Locate the cell with the specified text and output its (x, y) center coordinate. 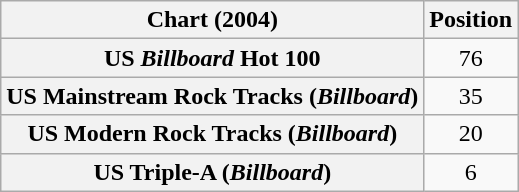
US Triple-A (Billboard) (212, 172)
35 (471, 96)
Position (471, 20)
20 (471, 134)
US Modern Rock Tracks (Billboard) (212, 134)
US Billboard Hot 100 (212, 58)
76 (471, 58)
US Mainstream Rock Tracks (Billboard) (212, 96)
6 (471, 172)
Chart (2004) (212, 20)
